Search for the cell housing the specified text and yield its [x, y] center coordinate. 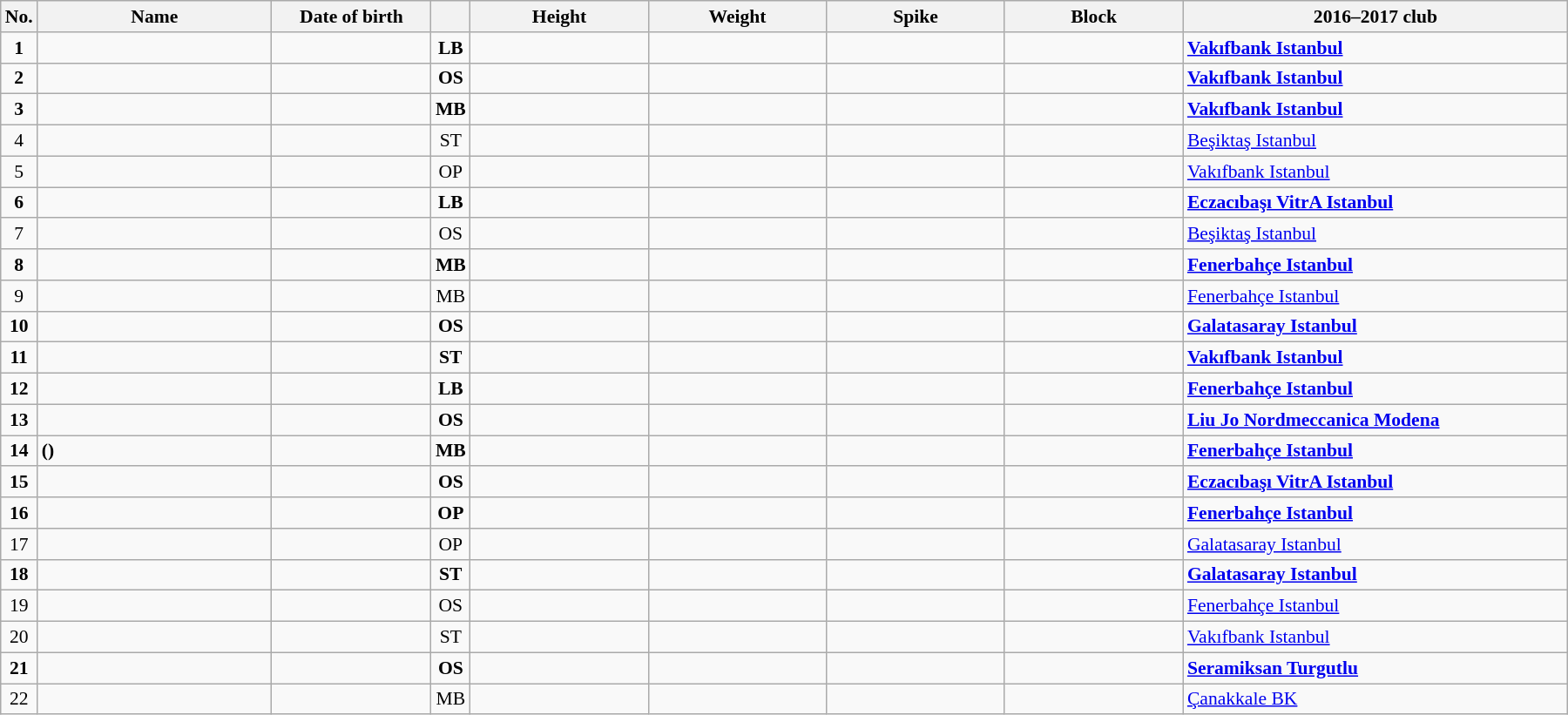
9 [19, 296]
Date of birth [352, 17]
() [155, 451]
Weight [737, 17]
18 [19, 575]
8 [19, 265]
13 [19, 420]
17 [19, 544]
Çanakkale BK [1375, 699]
1 [19, 48]
Spike [916, 17]
22 [19, 699]
Liu Jo Nordmeccanica Modena [1375, 420]
21 [19, 668]
3 [19, 110]
19 [19, 606]
Block [1094, 17]
10 [19, 327]
2 [19, 78]
Height [559, 17]
4 [19, 141]
20 [19, 637]
14 [19, 451]
12 [19, 389]
7 [19, 234]
Name [155, 17]
Seramiksan Turgutlu [1375, 668]
5 [19, 172]
11 [19, 358]
6 [19, 203]
No. [19, 17]
2016–2017 club [1375, 17]
16 [19, 513]
15 [19, 482]
